Output the [X, Y] coordinate of the center of the cell containing the given text.  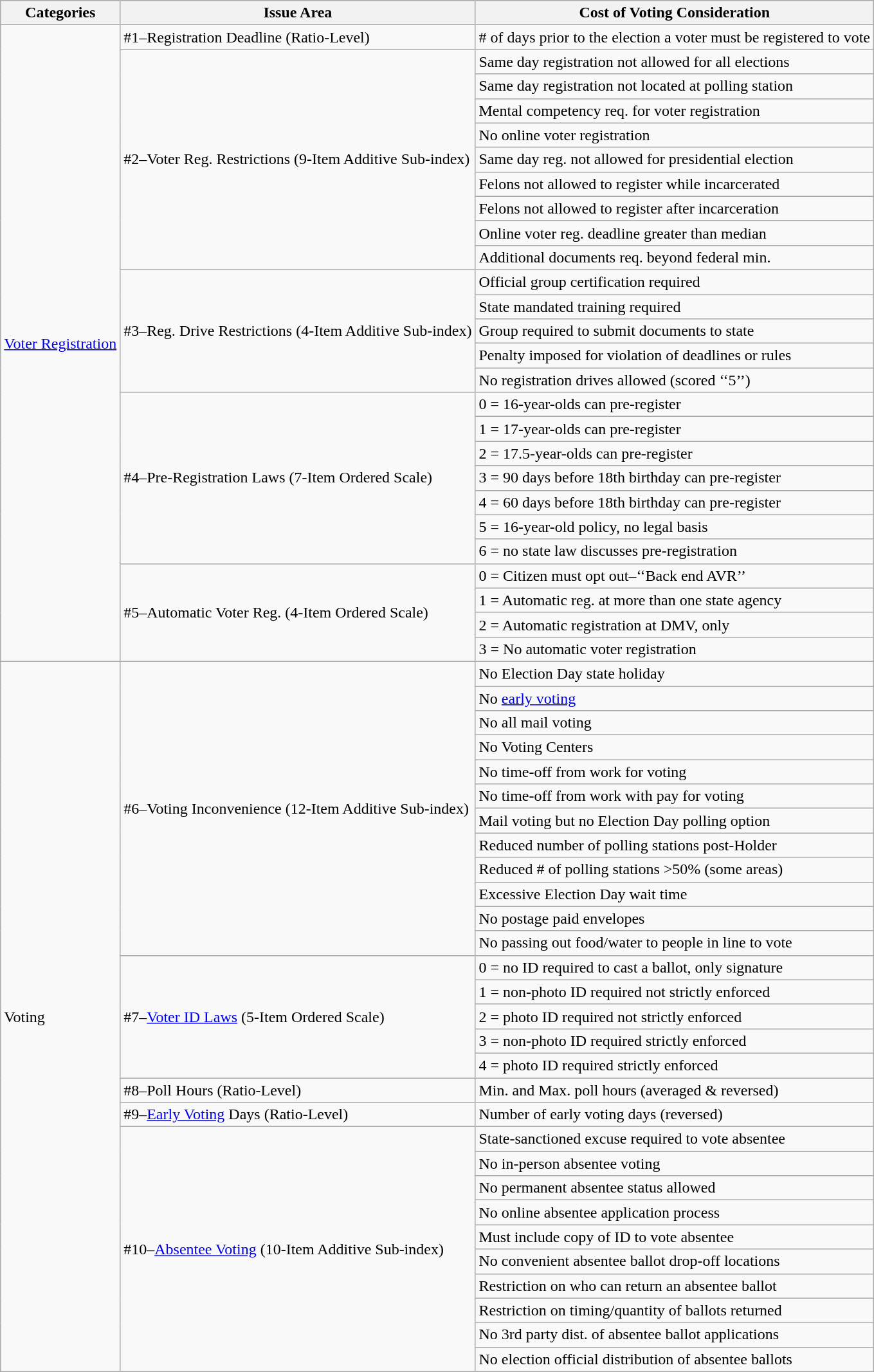
2 = photo ID required not strictly enforced [675, 1016]
3 = No automatic voter registration [675, 649]
0 = 16-year-olds can pre-register [675, 405]
1 = non-photo ID required not strictly enforced [675, 992]
#9–Early Voting Days (Ratio-Level) [298, 1115]
Voting [60, 1016]
1 = 17-year-olds can pre-register [675, 429]
Restriction on who can return an absentee ballot [675, 1286]
Penalty imposed for violation of deadlines or rules [675, 356]
No online absentee application process [675, 1212]
#2–Voter Reg. Restrictions (9-Item Additive Sub-index) [298, 160]
Felons not allowed to register while incarcerated [675, 184]
No all mail voting [675, 723]
Min. and Max. poll hours (averaged & reversed) [675, 1090]
2 = 17.5-year-olds can pre-register [675, 453]
No registration drives allowed (scored ‘‘5’’) [675, 380]
No election official distribution of absentee ballots [675, 1359]
Same day reg. not allowed for presidential election [675, 160]
No Election Day state holiday [675, 673]
No postage paid envelopes [675, 919]
#4–Pre-Registration Laws (7-Item Ordered Scale) [298, 478]
Reduced number of polling stations post-Holder [675, 845]
Reduced # of polling stations >50% (some areas) [675, 870]
State-sanctioned excuse required to vote absentee [675, 1139]
No permanent absentee status allowed [675, 1188]
No time-off from work for voting [675, 772]
Restriction on timing/quantity of ballots returned [675, 1310]
Number of early voting days (reversed) [675, 1115]
No Voting Centers [675, 747]
Additional documents req. beyond federal min. [675, 257]
Mail voting but no Election Day polling option [675, 821]
State mandated training required [675, 307]
3 = non-photo ID required strictly enforced [675, 1041]
4 = photo ID required strictly enforced [675, 1065]
No 3rd party dist. of absentee ballot applications [675, 1335]
Excessive Election Day wait time [675, 894]
Voter Registration [60, 343]
Cost of Voting Consideration [675, 13]
Issue Area [298, 13]
#8–Poll Hours (Ratio-Level) [298, 1090]
#10–Absentee Voting (10-Item Additive Sub-index) [298, 1249]
Official group certification required [675, 282]
No online voter registration [675, 135]
Same day registration not located at polling station [675, 86]
3 = 90 days before 18th birthday can pre-register [675, 478]
Categories [60, 13]
0 = no ID required to cast a ballot, only signature [675, 967]
#5–Automatic Voter Reg. (4-Item Ordered Scale) [298, 612]
0 = Citizen must opt out–‘‘Back end AVR’’ [675, 576]
#3–Reg. Drive Restrictions (4-Item Additive Sub-index) [298, 331]
1 = Automatic reg. at more than one state agency [675, 600]
No in-person absentee voting [675, 1164]
Online voter reg. deadline greater than median [675, 233]
Mental competency req. for voter registration [675, 111]
No early voting [675, 698]
2 = Automatic registration at DMV, only [675, 625]
Must include copy of ID to vote absentee [675, 1237]
Group required to submit documents to state [675, 331]
Same day registration not allowed for all elections [675, 62]
# of days prior to the election a voter must be registered to vote [675, 37]
Felons not allowed to register after incarceration [675, 208]
No convenient absentee ballot drop-off locations [675, 1261]
6 = no state law discusses pre-registration [675, 551]
No time-off from work with pay for voting [675, 796]
#1–Registration Deadline (Ratio-Level) [298, 37]
#6–Voting Inconvenience (12-Item Additive Sub-index) [298, 808]
5 = 16-year-old policy, no legal basis [675, 527]
No passing out food/water to people in line to vote [675, 943]
#7–Voter ID Laws (5-Item Ordered Scale) [298, 1016]
4 = 60 days before 18th birthday can pre-register [675, 502]
